Pinpoint the cell where the given text exists, returning its [X, Y] midpoint coordinate. 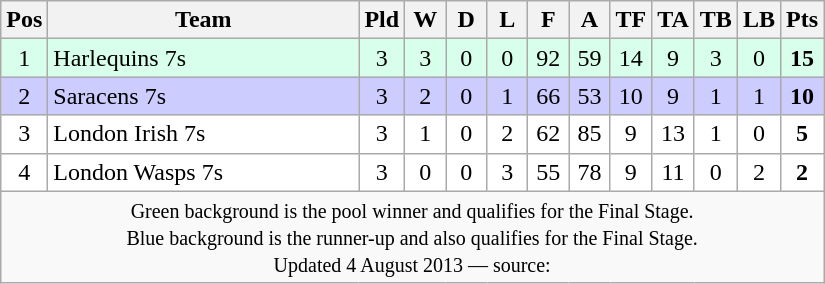
F [548, 20]
Pld [382, 20]
11 [674, 172]
Saracens 7s [204, 96]
14 [631, 58]
92 [548, 58]
55 [548, 172]
L [508, 20]
TF [631, 20]
85 [590, 134]
66 [548, 96]
4 [24, 172]
5 [802, 134]
London Wasps 7s [204, 172]
TA [674, 20]
Harlequins 7s [204, 58]
D [466, 20]
59 [590, 58]
London Irish 7s [204, 134]
W [426, 20]
Pts [802, 20]
78 [590, 172]
62 [548, 134]
Team [204, 20]
15 [802, 58]
TB [716, 20]
53 [590, 96]
13 [674, 134]
LB [758, 20]
Pos [24, 20]
A [590, 20]
